Locate the cell with the specified text and output its (X, Y) center coordinate. 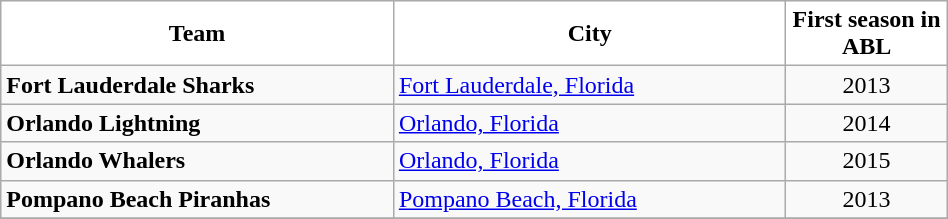
First season in ABL (866, 34)
Orlando Whalers (198, 161)
Pompano Beach, Florida (590, 199)
Pompano Beach Piranhas (198, 199)
Fort Lauderdale Sharks (198, 85)
2015 (866, 161)
2014 (866, 123)
Orlando Lightning (198, 123)
Fort Lauderdale, Florida (590, 85)
Team (198, 34)
City (590, 34)
